Detect which cell encompasses the target text, then output its [X, Y] center coordinate. 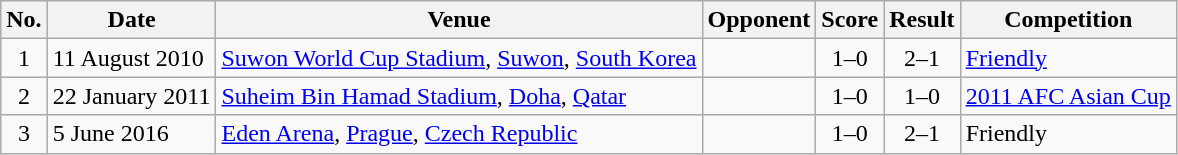
22 January 2011 [132, 96]
11 August 2010 [132, 58]
5 June 2016 [132, 134]
Date [132, 20]
Venue [459, 20]
2 [24, 96]
2011 AFC Asian Cup [1068, 96]
No. [24, 20]
Competition [1068, 20]
Result [922, 20]
3 [24, 134]
Suheim Bin Hamad Stadium, Doha, Qatar [459, 96]
1 [24, 58]
Score [850, 20]
Opponent [759, 20]
Eden Arena, Prague, Czech Republic [459, 134]
Suwon World Cup Stadium, Suwon, South Korea [459, 58]
